Locate the cell with the specified text and output its [x, y] center coordinate. 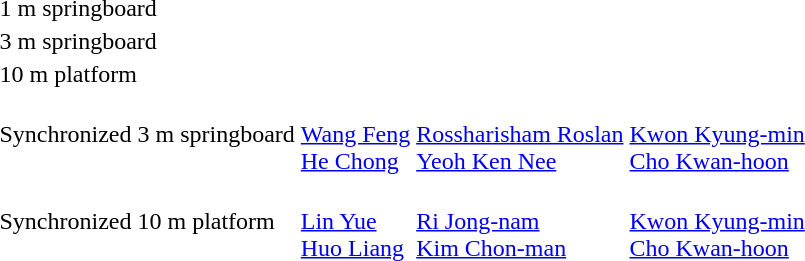
Rossharisham RoslanYeoh Ken Nee [520, 134]
Wang FengHe Chong [355, 134]
